Return the (X, Y) coordinate for the center point of the cell that contains the specified text.  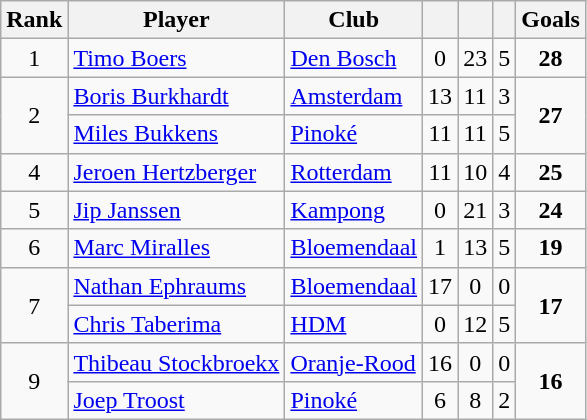
Jeroen Hertzberger (176, 172)
Boris Burkhardt (176, 96)
Jip Janssen (176, 210)
Chris Taberima (176, 324)
Timo Boers (176, 58)
8 (476, 400)
Miles Bukkens (176, 134)
27 (551, 115)
Den Bosch (354, 58)
7 (34, 305)
Oranje-Rood (354, 362)
19 (551, 248)
Kampong (354, 210)
Nathan Ephraums (176, 286)
Thibeau Stockbroekx (176, 362)
Joep Troost (176, 400)
10 (476, 172)
25 (551, 172)
24 (551, 210)
Rotterdam (354, 172)
Goals (551, 20)
HDM (354, 324)
12 (476, 324)
21 (476, 210)
28 (551, 58)
Rank (34, 20)
9 (34, 381)
Club (354, 20)
Player (176, 20)
Amsterdam (354, 96)
23 (476, 58)
Marc Miralles (176, 248)
